Provide the (x, y) coordinate of the cell's center where the given text is located.  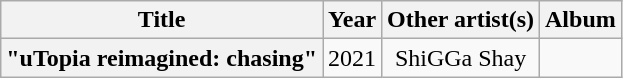
ShiGGa Shay (461, 58)
Other artist(s) (461, 20)
Year (352, 20)
Title (162, 20)
Album (581, 20)
"uTopia reimagined: chasing" (162, 58)
2021 (352, 58)
